Output the (X, Y) coordinate of the center of the cell containing the given text.  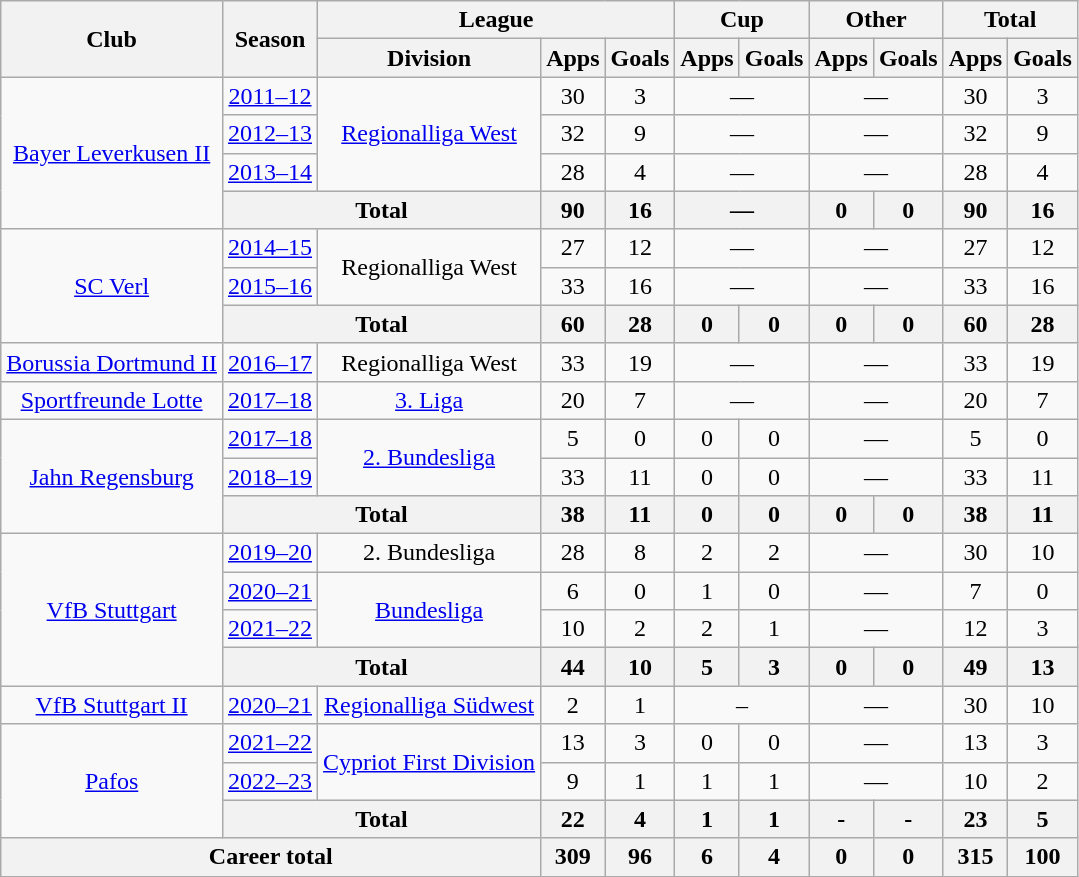
Bundesliga (430, 610)
2012–13 (270, 134)
22 (573, 819)
2022–23 (270, 781)
VfB Stuttgart II (112, 705)
2015–16 (270, 286)
8 (640, 553)
23 (975, 819)
315 (975, 857)
3. Liga (430, 400)
Regionalliga Südwest (430, 705)
100 (1043, 857)
309 (573, 857)
Division (430, 58)
Pafos (112, 781)
Jahn Regensburg (112, 476)
2014–15 (270, 248)
Career total (271, 857)
2018–19 (270, 477)
Other (876, 20)
Cypriot First Division (430, 762)
SC Verl (112, 286)
2019–20 (270, 553)
League (496, 20)
Club (112, 39)
49 (975, 667)
Bayer Leverkusen II (112, 153)
Cup (742, 20)
VfB Stuttgart (112, 610)
2013–14 (270, 172)
2011–12 (270, 96)
Borussia Dortmund II (112, 362)
44 (573, 667)
96 (640, 857)
2016–17 (270, 362)
Season (270, 39)
– (742, 705)
Sportfreunde Lotte (112, 400)
